Detect which cell encompasses the target text, then output its (x, y) center coordinate. 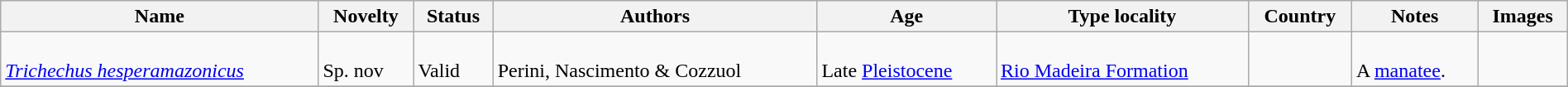
Type locality (1121, 17)
Valid (453, 60)
Images (1523, 17)
Country (1300, 17)
Rio Madeira Formation (1121, 60)
Perini, Nascimento & Cozzuol (655, 60)
Name (160, 17)
Status (453, 17)
Late Pleistocene (906, 60)
Age (906, 17)
Notes (1414, 17)
Authors (655, 17)
Sp. nov (366, 60)
A manatee. (1414, 60)
Trichechus hesperamazonicus (160, 60)
Novelty (366, 17)
